Identify which cell holds the provided text, then report its (X, Y) central coordinate. 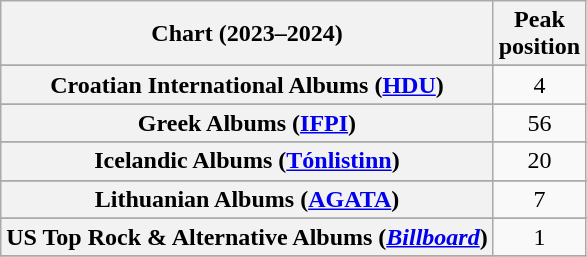
1 (539, 237)
56 (539, 123)
20 (539, 161)
4 (539, 85)
Lithuanian Albums (AGATA) (247, 199)
Icelandic Albums (Tónlistinn) (247, 161)
US Top Rock & Alternative Albums (Billboard) (247, 237)
Chart (2023–2024) (247, 34)
Greek Albums (IFPI) (247, 123)
7 (539, 199)
Peakposition (539, 34)
Croatian International Albums (HDU) (247, 85)
